Detect which cell encompasses the target text, then output its (X, Y) center coordinate. 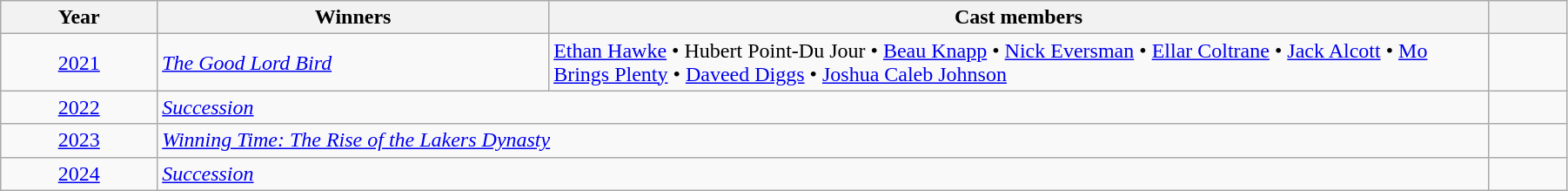
Cast members (1019, 17)
2022 (79, 107)
2024 (79, 174)
2023 (79, 140)
Winning Time: The Rise of the Lakers Dynasty (823, 140)
2021 (79, 63)
Winners (353, 17)
The Good Lord Bird (353, 63)
Year (79, 17)
